Find where the given text appears and provide that cell's center as (X, Y) coordinate. 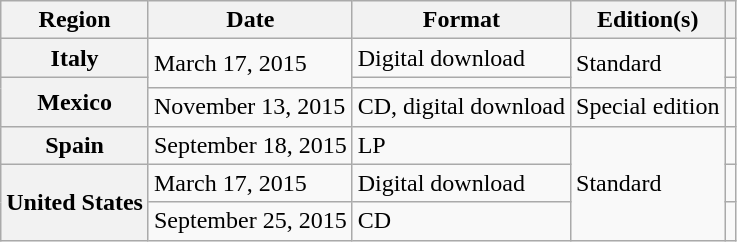
November 13, 2015 (250, 107)
Date (250, 20)
LP (461, 145)
September 18, 2015 (250, 145)
Region (75, 20)
CD, digital download (461, 107)
Mexico (75, 102)
United States (75, 202)
Edition(s) (648, 20)
Spain (75, 145)
CD (461, 221)
Special edition (648, 107)
September 25, 2015 (250, 221)
Italy (75, 58)
Format (461, 20)
